Determine the [x, y] coordinate at the center of the cell enclosing the given text.  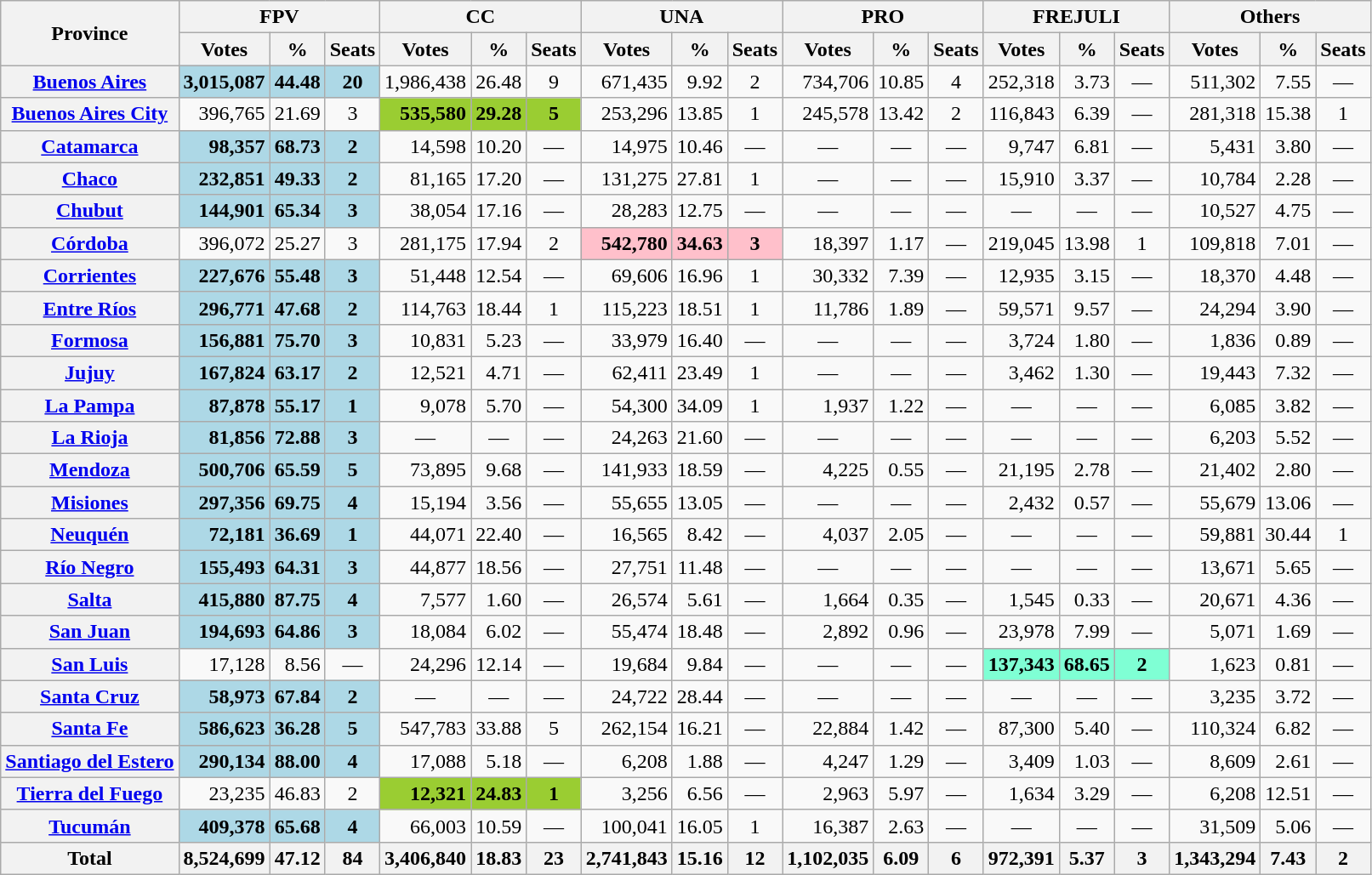
100,041 [626, 826]
Catamarca [90, 146]
18,397 [828, 243]
4.36 [1288, 599]
21.60 [699, 438]
Chubut [90, 211]
Corrientes [90, 276]
15,910 [1021, 179]
11.48 [699, 567]
0.81 [1288, 664]
12 [754, 858]
109,818 [1215, 243]
Others [1271, 17]
10,527 [1215, 211]
Salta [90, 599]
1.42 [902, 729]
Misiones [90, 503]
5.65 [1288, 567]
21,402 [1215, 470]
23,978 [1021, 632]
24,263 [626, 438]
586,623 [225, 729]
671,435 [626, 82]
19,443 [1215, 372]
6.81 [1087, 146]
66,003 [425, 826]
18,084 [425, 632]
64.31 [298, 567]
44,071 [425, 535]
252,318 [1021, 82]
30.44 [1288, 535]
6.02 [498, 632]
8.56 [298, 664]
511,302 [1215, 82]
114,763 [425, 308]
3,406,840 [425, 858]
1,664 [828, 599]
75.70 [298, 340]
3.15 [1087, 276]
59,881 [1215, 535]
26,574 [626, 599]
54,300 [626, 406]
2.78 [1087, 470]
9 [554, 82]
262,154 [626, 729]
1.22 [902, 406]
13.85 [699, 114]
4,247 [828, 761]
7.01 [1288, 243]
542,780 [626, 243]
Santa Cruz [90, 696]
Entre Ríos [90, 308]
87,878 [225, 406]
98,357 [225, 146]
1.03 [1087, 761]
6,085 [1215, 406]
18,370 [1215, 276]
13.98 [1087, 243]
12.75 [699, 211]
24.83 [498, 793]
64.86 [298, 632]
6 [956, 858]
415,880 [225, 599]
88.00 [298, 761]
15.38 [1288, 114]
0.55 [902, 470]
Mendoza [90, 470]
3,724 [1021, 340]
Jujuy [90, 372]
5.61 [699, 599]
1.60 [498, 599]
23 [554, 858]
24,722 [626, 696]
84 [352, 858]
12,321 [425, 793]
5.52 [1288, 438]
219,045 [1021, 243]
16,387 [828, 826]
5.40 [1087, 729]
2.61 [1288, 761]
10,831 [425, 340]
72.88 [298, 438]
3.90 [1288, 308]
Córdoba [90, 243]
141,933 [626, 470]
63.17 [298, 372]
7.43 [1288, 858]
Chaco [90, 179]
12.54 [498, 276]
8,609 [1215, 761]
232,851 [225, 179]
20 [352, 82]
1,343,294 [1215, 858]
535,580 [425, 114]
253,296 [626, 114]
33,979 [626, 340]
194,693 [225, 632]
25.27 [298, 243]
13.05 [699, 503]
FPV [279, 17]
1.88 [699, 761]
55,474 [626, 632]
24,296 [425, 664]
Formosa [90, 340]
18.51 [699, 308]
73,895 [425, 470]
28.44 [699, 696]
27,751 [626, 567]
409,378 [225, 826]
1.89 [902, 308]
19,684 [626, 664]
65.34 [298, 211]
26.48 [498, 82]
9,078 [425, 406]
24,294 [1215, 308]
San Juan [90, 632]
Santa Fe [90, 729]
3.37 [1087, 179]
4.71 [498, 372]
396,072 [225, 243]
167,824 [225, 372]
Buenos Aires City [90, 114]
17,128 [225, 664]
2,432 [1021, 503]
3.80 [1288, 146]
87,300 [1021, 729]
3,462 [1021, 372]
20,671 [1215, 599]
6,203 [1215, 438]
44.48 [298, 82]
2.80 [1288, 470]
281,318 [1215, 114]
5,071 [1215, 632]
67.84 [298, 696]
17.20 [498, 179]
16.05 [699, 826]
36.28 [298, 729]
116,843 [1021, 114]
3,256 [626, 793]
18.48 [699, 632]
8,524,699 [225, 858]
12,521 [425, 372]
1.29 [902, 761]
69.75 [298, 503]
12,935 [1021, 276]
28,283 [626, 211]
3,235 [1215, 696]
55,679 [1215, 503]
9,747 [1021, 146]
2.05 [902, 535]
13.06 [1288, 503]
Neuquén [90, 535]
23,235 [225, 793]
6.09 [902, 858]
47.12 [298, 858]
58,973 [225, 696]
23.49 [699, 372]
12.51 [1288, 793]
3.73 [1087, 82]
15.16 [699, 858]
12.14 [498, 664]
5.06 [1288, 826]
7.32 [1288, 372]
2.63 [902, 826]
1,634 [1021, 793]
9.84 [699, 664]
Santiago del Estero [90, 761]
6.39 [1087, 114]
30,332 [828, 276]
1,986,438 [425, 82]
547,783 [425, 729]
115,223 [626, 308]
68.65 [1087, 664]
7.99 [1087, 632]
297,356 [225, 503]
13,671 [1215, 567]
9.57 [1087, 308]
500,706 [225, 470]
UNA [682, 17]
3,409 [1021, 761]
0.33 [1087, 599]
1,623 [1215, 664]
9.68 [498, 470]
10.20 [498, 146]
10.46 [699, 146]
81,856 [225, 438]
17.16 [498, 211]
6.56 [699, 793]
47.68 [298, 308]
La Rioja [90, 438]
2,892 [828, 632]
2,741,843 [626, 858]
36.69 [298, 535]
5.37 [1087, 858]
59,571 [1021, 308]
29.28 [498, 114]
La Pampa [90, 406]
227,676 [225, 276]
34.63 [699, 243]
7.55 [1288, 82]
33.88 [498, 729]
3.56 [498, 503]
18.56 [498, 567]
1.69 [1288, 632]
0.89 [1288, 340]
16.96 [699, 276]
65.59 [298, 470]
44,877 [425, 567]
3.29 [1087, 793]
137,343 [1021, 664]
6.82 [1288, 729]
5,431 [1215, 146]
5.23 [498, 340]
55.48 [298, 276]
2.28 [1288, 179]
5.70 [498, 406]
14,975 [626, 146]
7,577 [425, 599]
27.81 [699, 179]
4.48 [1288, 276]
Province [90, 33]
0.57 [1087, 503]
9.92 [699, 82]
2,963 [828, 793]
11,786 [828, 308]
734,706 [828, 82]
245,578 [828, 114]
4,037 [828, 535]
PRO [883, 17]
3.72 [1288, 696]
34.09 [699, 406]
10.85 [902, 82]
290,134 [225, 761]
3,015,087 [225, 82]
18.44 [498, 308]
22,884 [828, 729]
972,391 [1021, 858]
110,324 [1215, 729]
16.21 [699, 729]
15,194 [425, 503]
396,765 [225, 114]
55,655 [626, 503]
144,901 [225, 211]
62,411 [626, 372]
296,771 [225, 308]
18.83 [498, 858]
Total [90, 858]
CC [481, 17]
3.82 [1288, 406]
1,937 [828, 406]
10,784 [1215, 179]
Tucumán [90, 826]
16.40 [699, 340]
FREJULI [1077, 17]
49.33 [298, 179]
4.75 [1288, 211]
81,165 [425, 179]
38,054 [425, 211]
21,195 [1021, 470]
1.30 [1087, 372]
Río Negro [90, 567]
31,509 [1215, 826]
55.17 [298, 406]
San Luis [90, 664]
14,598 [425, 146]
281,175 [425, 243]
1,102,035 [828, 858]
65.68 [298, 826]
7.39 [902, 276]
72,181 [225, 535]
13.42 [902, 114]
10.59 [498, 826]
22.40 [498, 535]
17.94 [498, 243]
68.73 [298, 146]
51,448 [425, 276]
Tierra del Fuego [90, 793]
0.96 [902, 632]
69,606 [626, 276]
87.75 [298, 599]
0.35 [902, 599]
131,275 [626, 179]
8.42 [699, 535]
1,545 [1021, 599]
5.97 [902, 793]
17,088 [425, 761]
4,225 [828, 470]
1.80 [1087, 340]
21.69 [298, 114]
Buenos Aires [90, 82]
156,881 [225, 340]
18.59 [699, 470]
155,493 [225, 567]
46.83 [298, 793]
1.17 [902, 243]
5.18 [498, 761]
16,565 [626, 535]
1,836 [1215, 340]
